Capture the cell that displays the provided text and extract its [x, y] central coordinate. 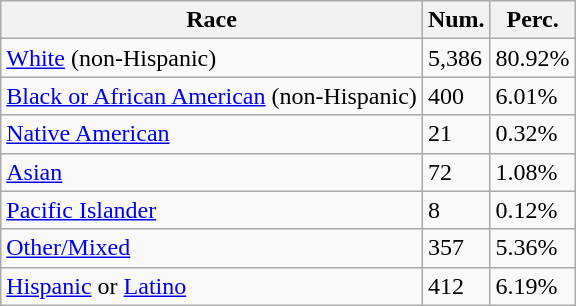
Race [212, 20]
357 [456, 248]
412 [456, 286]
5.36% [532, 248]
1.08% [532, 172]
80.92% [532, 58]
72 [456, 172]
Other/Mixed [212, 248]
0.32% [532, 134]
400 [456, 96]
Pacific Islander [212, 210]
Num. [456, 20]
White (non-Hispanic) [212, 58]
8 [456, 210]
6.01% [532, 96]
21 [456, 134]
6.19% [532, 286]
Perc. [532, 20]
Hispanic or Latino [212, 286]
Asian [212, 172]
Black or African American (non-Hispanic) [212, 96]
0.12% [532, 210]
Native American [212, 134]
5,386 [456, 58]
